Extract the [X, Y] coordinate from the center of the cell holding the provided text.  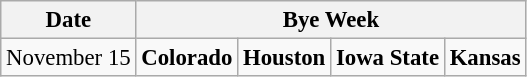
Bye Week [331, 20]
Kansas [485, 58]
Iowa State [388, 58]
Date [68, 20]
November 15 [68, 58]
Colorado [187, 58]
Houston [284, 58]
